Locate the cell with the specified text and output its (x, y) center coordinate. 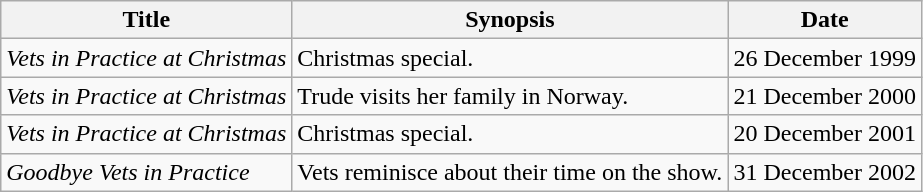
20 December 2001 (825, 134)
Synopsis (510, 20)
26 December 1999 (825, 58)
21 December 2000 (825, 96)
31 December 2002 (825, 172)
Trude visits her family in Norway. (510, 96)
Date (825, 20)
Vets reminisce about their time on the show. (510, 172)
Goodbye Vets in Practice (146, 172)
Title (146, 20)
